Provide the [X, Y] coordinate of the cell's center where the given text is located.  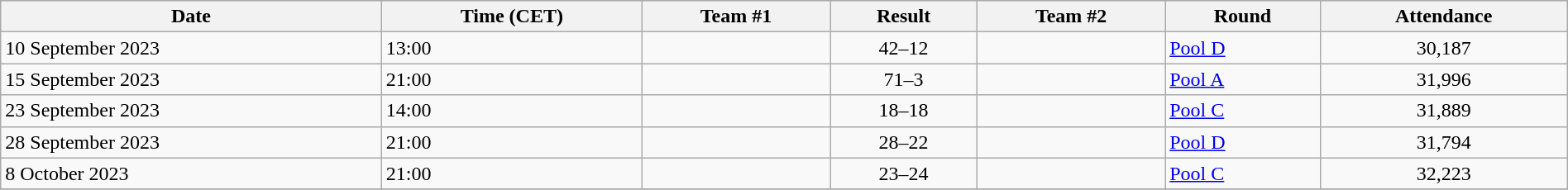
32,223 [1444, 173]
31,889 [1444, 111]
28 September 2023 [192, 142]
Team #1 [736, 17]
10 September 2023 [192, 48]
23 September 2023 [192, 111]
18–18 [904, 111]
Attendance [1444, 17]
31,794 [1444, 142]
23–24 [904, 173]
42–12 [904, 48]
Pool A [1242, 79]
31,996 [1444, 79]
Time (CET) [511, 17]
Round [1242, 17]
14:00 [511, 111]
8 October 2023 [192, 173]
Date [192, 17]
71–3 [904, 79]
13:00 [511, 48]
Team #2 [1072, 17]
30,187 [1444, 48]
Result [904, 17]
15 September 2023 [192, 79]
28–22 [904, 142]
